Scan for the cell matching the given text and deliver its (x, y) coordinate at center. 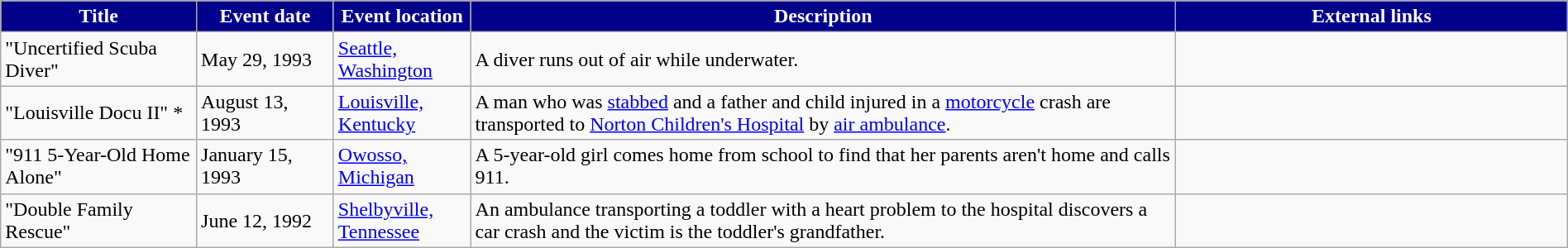
June 12, 1992 (265, 220)
"Louisville Docu II" * (99, 112)
"911 5-Year-Old Home Alone" (99, 167)
Shelbyville, Tennessee (402, 220)
"Uncertified Scuba Diver" (99, 60)
January 15, 1993 (265, 167)
Description (824, 17)
Louisville, Kentucky (402, 112)
A 5-year-old girl comes home from school to find that her parents aren't home and calls 911. (824, 167)
Title (99, 17)
Event location (402, 17)
A diver runs out of air while underwater. (824, 60)
External links (1372, 17)
May 29, 1993 (265, 60)
Seattle, Washington (402, 60)
August 13, 1993 (265, 112)
"Double Family Rescue" (99, 220)
Owosso, Michigan (402, 167)
Event date (265, 17)
An ambulance transporting a toddler with a heart problem to the hospital discovers a car crash and the victim is the toddler's grandfather. (824, 220)
A man who was stabbed and a father and child injured in a motorcycle crash are transported to Norton Children's Hospital by air ambulance. (824, 112)
